From the cell containing the given text, extract its center point as (X, Y) coordinate. 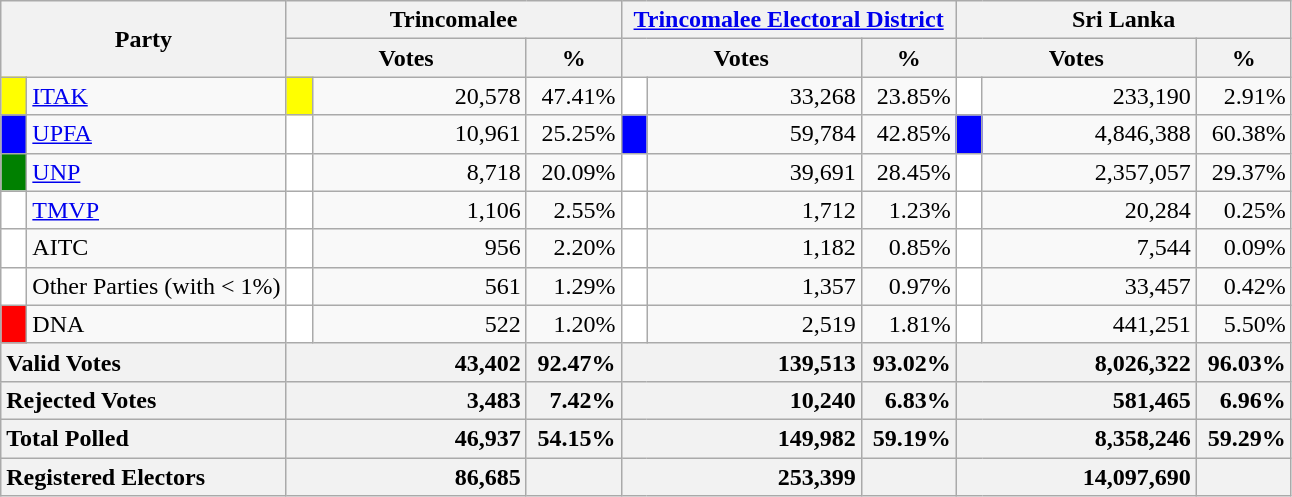
561 (419, 286)
28.45% (908, 172)
522 (419, 324)
47.41% (574, 96)
0.09% (1244, 248)
60.38% (1244, 134)
Other Parties (with < 1%) (156, 286)
0.42% (1244, 286)
AITC (156, 248)
Party (144, 39)
39,691 (754, 172)
Total Polled (144, 438)
0.85% (908, 248)
Valid Votes (144, 362)
Registered Electors (144, 477)
7.42% (574, 400)
10,961 (419, 134)
253,399 (741, 477)
Rejected Votes (144, 400)
2.91% (1244, 96)
59.19% (908, 438)
TMVP (156, 210)
2.55% (574, 210)
UPFA (156, 134)
33,457 (1089, 286)
96.03% (1244, 362)
0.25% (1244, 210)
0.97% (908, 286)
1.20% (574, 324)
25.25% (574, 134)
1,182 (754, 248)
441,251 (1089, 324)
46,937 (406, 438)
ITAK (156, 96)
8,026,322 (1076, 362)
2,357,057 (1089, 172)
59.29% (1244, 438)
54.15% (574, 438)
1.81% (908, 324)
86,685 (406, 477)
20.09% (574, 172)
59,784 (754, 134)
149,982 (741, 438)
581,465 (1076, 400)
7,544 (1089, 248)
10,240 (741, 400)
UNP (156, 172)
8,718 (419, 172)
92.47% (574, 362)
23.85% (908, 96)
Trincomalee Electoral District (788, 20)
8,358,246 (1076, 438)
233,190 (1089, 96)
6.83% (908, 400)
1.23% (908, 210)
DNA (156, 324)
4,846,388 (1089, 134)
2.20% (574, 248)
6.96% (1244, 400)
1,106 (419, 210)
956 (419, 248)
Trincomalee (454, 20)
2,519 (754, 324)
3,483 (406, 400)
139,513 (741, 362)
33,268 (754, 96)
5.50% (1244, 324)
42.85% (908, 134)
29.37% (1244, 172)
20,284 (1089, 210)
93.02% (908, 362)
1,712 (754, 210)
43,402 (406, 362)
14,097,690 (1076, 477)
1,357 (754, 286)
Sri Lanka (1124, 20)
20,578 (419, 96)
1.29% (574, 286)
